Identify which cell holds the provided text, then report its (x, y) central coordinate. 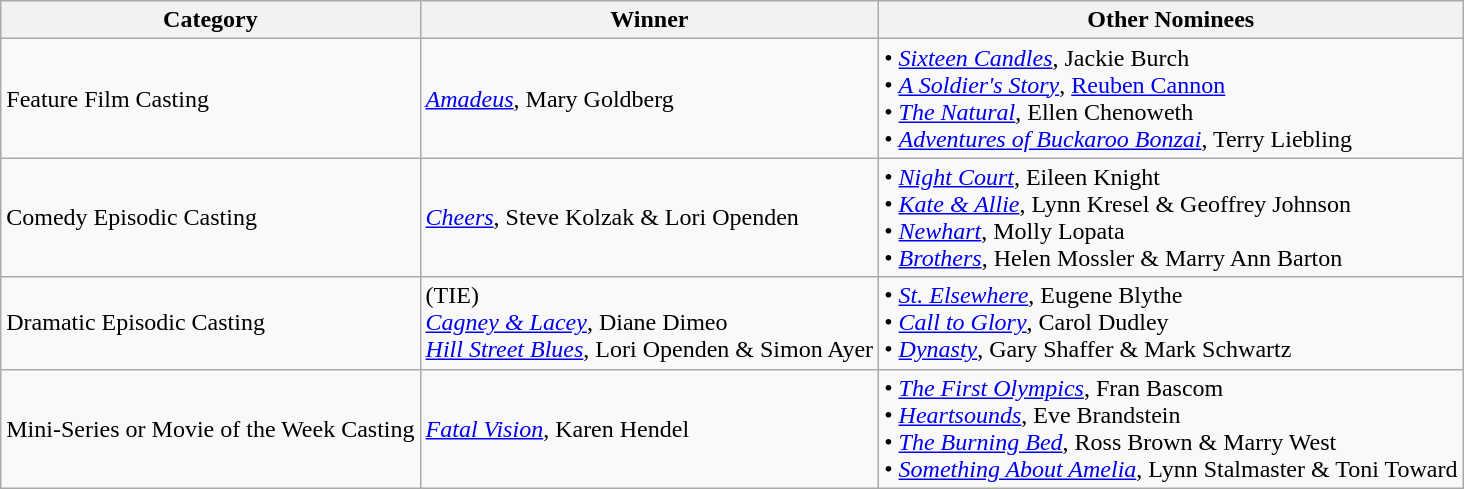
(TIE)Cagney & Lacey, Diane DimeoHill Street Blues, Lori Openden & Simon Ayer (650, 323)
• Sixteen Candles, Jackie Burch• A Soldier's Story, Reuben Cannon• The Natural, Ellen Chenoweth• Adventures of Buckaroo Bonzai, Terry Liebling (1171, 98)
• Night Court, Eileen Knight• Kate & Allie, Lynn Kresel & Geoffrey Johnson• Newhart, Molly Lopata• Brothers, Helen Mossler & Marry Ann Barton (1171, 218)
• St. Elsewhere, Eugene Blythe• Call to Glory, Carol Dudley• Dynasty, Gary Shaffer & Mark Schwartz (1171, 323)
Dramatic Episodic Casting (210, 323)
Mini-Series or Movie of the Week Casting (210, 428)
Amadeus, Mary Goldberg (650, 98)
Cheers, Steve Kolzak & Lori Openden (650, 218)
Comedy Episodic Casting (210, 218)
Winner (650, 20)
Category (210, 20)
Fatal Vision, Karen Hendel (650, 428)
Other Nominees (1171, 20)
Feature Film Casting (210, 98)
